Identify which cell holds the provided text, then report its [X, Y] central coordinate. 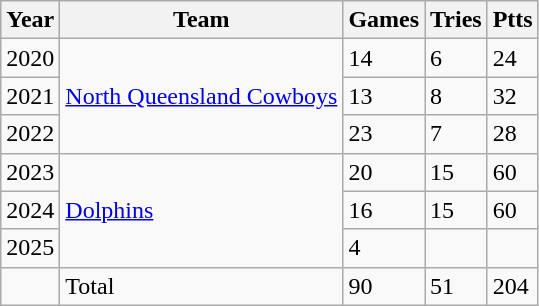
Ptts [512, 20]
2021 [30, 96]
Games [384, 20]
14 [384, 58]
16 [384, 210]
2024 [30, 210]
Tries [456, 20]
8 [456, 96]
28 [512, 134]
2023 [30, 172]
Total [202, 286]
Dolphins [202, 210]
90 [384, 286]
24 [512, 58]
Year [30, 20]
13 [384, 96]
32 [512, 96]
51 [456, 286]
6 [456, 58]
23 [384, 134]
2025 [30, 248]
North Queensland Cowboys [202, 96]
2020 [30, 58]
2022 [30, 134]
20 [384, 172]
Team [202, 20]
4 [384, 248]
204 [512, 286]
7 [456, 134]
